Locate the cell with the specified text and output its (X, Y) center coordinate. 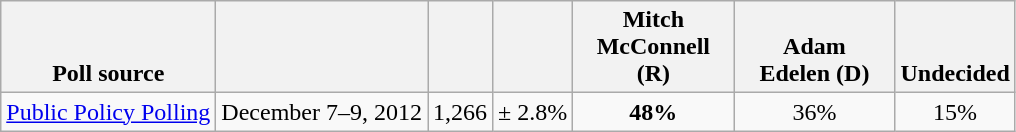
Poll source (108, 47)
Public Policy Polling (108, 112)
1,266 (460, 112)
48% (654, 112)
Undecided (955, 47)
36% (814, 112)
15% (955, 112)
± 2.8% (533, 112)
MitchMcConnell (R) (654, 47)
December 7–9, 2012 (322, 112)
AdamEdelen (D) (814, 47)
